Return (X, Y) of the center of cell containing provided text 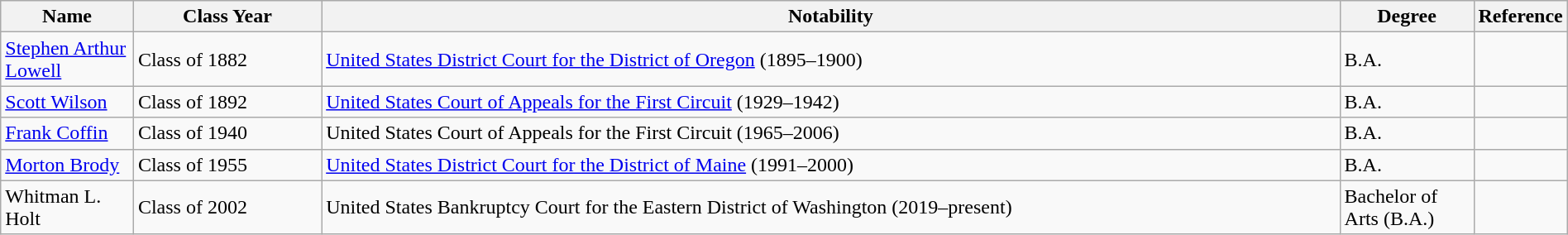
Morton Brody (68, 165)
Class of 1955 (227, 165)
Reference (1520, 17)
United States District Court for the District of Oregon (1895–1900) (830, 60)
Class Year (227, 17)
Name (68, 17)
United States Bankruptcy Court for the Eastern District of Washington (2019–present) (830, 207)
United States Court of Appeals for the First Circuit (1929–1942) (830, 102)
Stephen Arthur Lowell (68, 60)
Degree (1407, 17)
Class of 1892 (227, 102)
Class of 1940 (227, 133)
Bachelor of Arts (B.A.) (1407, 207)
United States Court of Appeals for the First Circuit (1965–2006) (830, 133)
Class of 1882 (227, 60)
Notability (830, 17)
Whitman L. Holt (68, 207)
Scott Wilson (68, 102)
Class of 2002 (227, 207)
Frank Coffin (68, 133)
United States District Court for the District of Maine (1991–2000) (830, 165)
